Determine the (x, y) coordinate at the center of the cell enclosing the given text.  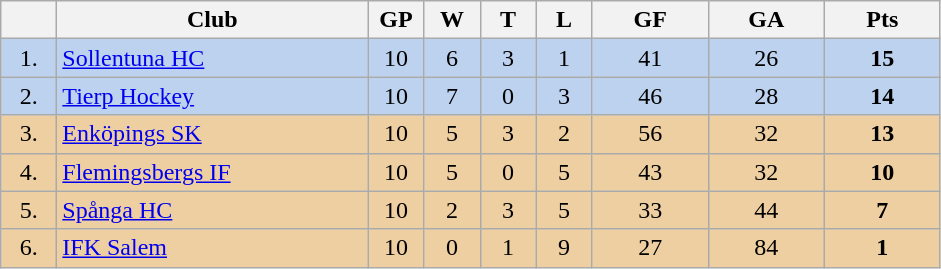
Pts (882, 20)
GF (650, 20)
GP (396, 20)
Sollentuna HC (212, 58)
IFK Salem (212, 248)
Tierp Hockey (212, 96)
26 (766, 58)
GA (766, 20)
T (508, 20)
56 (650, 134)
3. (29, 134)
Club (212, 20)
13 (882, 134)
6. (29, 248)
Enköpings SK (212, 134)
84 (766, 248)
14 (882, 96)
44 (766, 210)
41 (650, 58)
28 (766, 96)
5. (29, 210)
46 (650, 96)
Spånga HC (212, 210)
6 (452, 58)
L (564, 20)
1. (29, 58)
43 (650, 172)
4. (29, 172)
Flemingsbergs IF (212, 172)
33 (650, 210)
15 (882, 58)
9 (564, 248)
W (452, 20)
27 (650, 248)
2. (29, 96)
